Scan for the cell matching the given text and deliver its [x, y] coordinate at center. 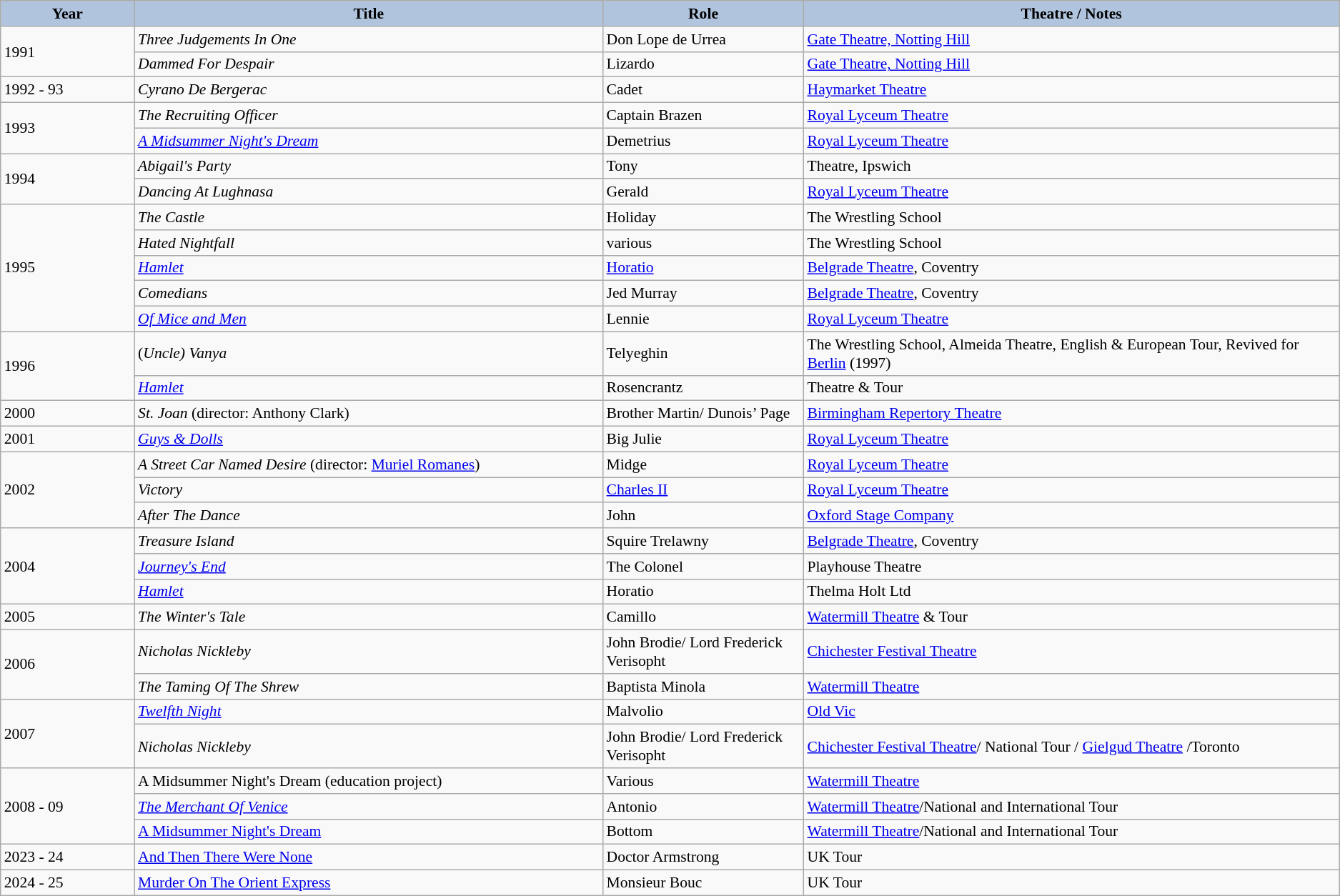
Haymarket Theatre [1072, 90]
2001 [67, 439]
Treasure Island [369, 541]
The Merchant Of Venice [369, 807]
2008 - 09 [67, 806]
The Wrestling School, Almeida Theatre, English & European Tour, Revived for Berlin (1997) [1072, 353]
Don Lope de Urrea [703, 39]
After The Dance [369, 516]
2023 - 24 [67, 857]
Malvolio [703, 712]
A Street Car Named Desire (director: Muriel Romanes) [369, 464]
The Castle [369, 217]
Brother Martin/ Dunois’ Page [703, 414]
Cadet [703, 90]
Lizardo [703, 64]
The Colonel [703, 567]
Of Mice and Men [369, 319]
Various [703, 781]
Camillo [703, 617]
Holiday [703, 217]
Chichester Festival Theatre/ National Tour / Gielgud Theatre /Toronto [1072, 746]
Jed Murray [703, 294]
various [703, 243]
1995 [67, 268]
Old Vic [1072, 712]
Three Judgements In One [369, 39]
Theatre, Ipswich [1072, 166]
1994 [67, 179]
1991 [67, 51]
Captain Brazen [703, 116]
Bottom [703, 832]
Role [703, 14]
2005 [67, 617]
Rosencrantz [703, 388]
Gerald [703, 192]
Title [369, 14]
2000 [67, 414]
St. Joan (director: Anthony Clark) [369, 414]
1993 [67, 129]
And Then There Were None [369, 857]
Dammed For Despair [369, 64]
The Recruiting Officer [369, 116]
Twelfth Night [369, 712]
2004 [67, 566]
Doctor Armstrong [703, 857]
Squire Trelawny [703, 541]
1992 - 93 [67, 90]
Demetrius [703, 141]
A Midsummer Night's Dream (education project) [369, 781]
Playhouse Theatre [1072, 567]
Tony [703, 166]
Telyeghin [703, 353]
Victory [369, 490]
Birmingham Repertory Theatre [1072, 414]
Murder On The Orient Express [369, 883]
2007 [67, 733]
Comedians [369, 294]
The Taming Of The Shrew [369, 687]
2002 [67, 490]
John [703, 516]
Watermill Theatre & Tour [1072, 617]
The Winter's Tale [369, 617]
1996 [67, 366]
Chichester Festival Theatre [1072, 652]
2006 [67, 664]
Year [67, 14]
Journey's End [369, 567]
Baptista Minola [703, 687]
Guys & Dolls [369, 439]
Oxford Stage Company [1072, 516]
Antonio [703, 807]
Cyrano De Bergerac [369, 90]
Midge [703, 464]
Monsieur Bouc [703, 883]
Abigail's Party [369, 166]
2024 - 25 [67, 883]
Thelma Holt Ltd [1072, 592]
Lennie [703, 319]
Dancing At Lughnasa [369, 192]
Hated Nightfall [369, 243]
Big Julie [703, 439]
Theatre & Tour [1072, 388]
(Uncle) Vanya [369, 353]
Theatre / Notes [1072, 14]
Charles II [703, 490]
